Find where the given text appears and provide that cell's center as (X, Y) coordinate. 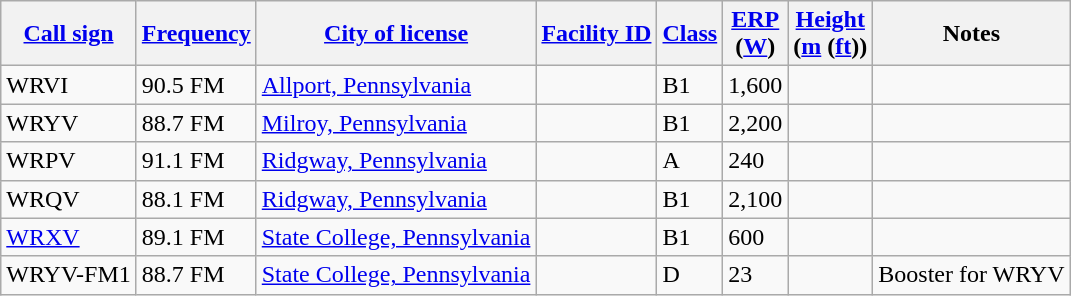
A (690, 161)
88.1 FM (196, 199)
D (690, 275)
Frequency (196, 34)
2,100 (756, 199)
WRXV (69, 237)
Notes (972, 34)
WRPV (69, 161)
WRYV-FM1 (69, 275)
Allport, Pennsylvania (396, 85)
Milroy, Pennsylvania (396, 123)
90.5 FM (196, 85)
89.1 FM (196, 237)
Call sign (69, 34)
WRQV (69, 199)
1,600 (756, 85)
23 (756, 275)
91.1 FM (196, 161)
240 (756, 161)
Height(m (ft)) (830, 34)
Facility ID (596, 34)
Class (690, 34)
Booster for WRYV (972, 275)
2,200 (756, 123)
ERP(W) (756, 34)
City of license (396, 34)
WRVI (69, 85)
600 (756, 237)
WRYV (69, 123)
